Return [X, Y] of the center of cell containing provided text 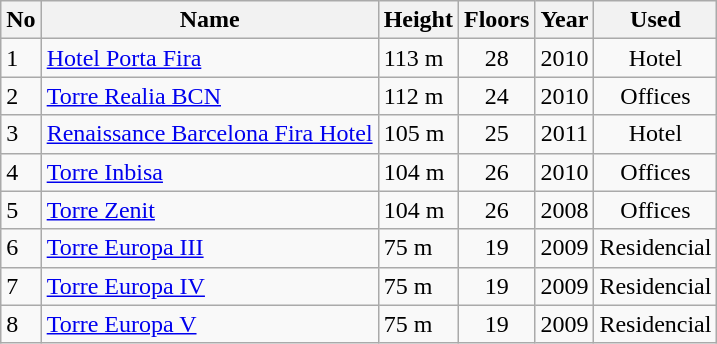
4 [21, 172]
Torre Europa III [210, 248]
113 m [418, 58]
Name [210, 20]
7 [21, 286]
Renaissance Barcelona Fira Hotel [210, 134]
8 [21, 324]
Year [564, 20]
Used [656, 20]
5 [21, 210]
No [21, 20]
Torre Zenit [210, 210]
25 [496, 134]
28 [496, 58]
1 [21, 58]
2008 [564, 210]
2 [21, 96]
Floors [496, 20]
105 m [418, 134]
112 m [418, 96]
Torre Europa V [210, 324]
2011 [564, 134]
3 [21, 134]
Hotel Porta Fira [210, 58]
Height [418, 20]
24 [496, 96]
6 [21, 248]
Torre Inbisa [210, 172]
Torre Europa IV [210, 286]
Torre Realia BCN [210, 96]
